Pinpoint the cell where the given text exists, returning its [x, y] midpoint coordinate. 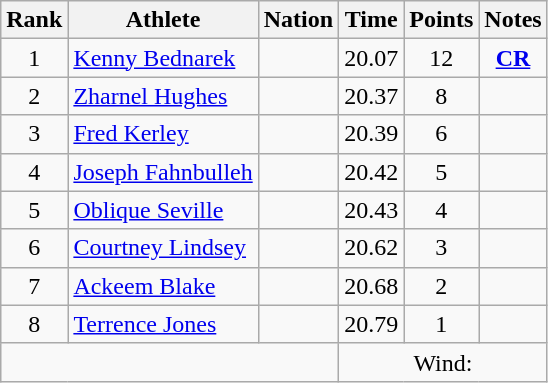
Oblique Seville [163, 210]
Zharnel Hughes [163, 96]
Terrence Jones [163, 324]
Points [442, 20]
Ackeem Blake [163, 286]
20.07 [372, 58]
Joseph Fahnbulleh [163, 172]
Wind: [444, 362]
Fred Kerley [163, 134]
Courtney Lindsey [163, 248]
7 [34, 286]
20.39 [372, 134]
Athlete [163, 20]
Nation [298, 20]
12 [442, 58]
Kenny Bednarek [163, 58]
CR [513, 58]
Notes [513, 20]
20.68 [372, 286]
20.79 [372, 324]
20.37 [372, 96]
20.42 [372, 172]
Rank [34, 20]
20.62 [372, 248]
Time [372, 20]
20.43 [372, 210]
